Locate the cell with the specified text and output its [x, y] center coordinate. 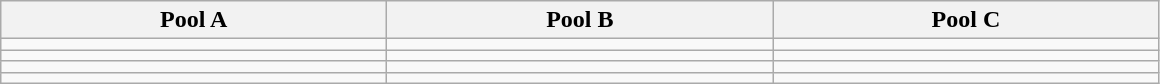
Pool A [194, 20]
Pool B [580, 20]
Pool C [966, 20]
